Identify which cell holds the provided text, then report its (x, y) central coordinate. 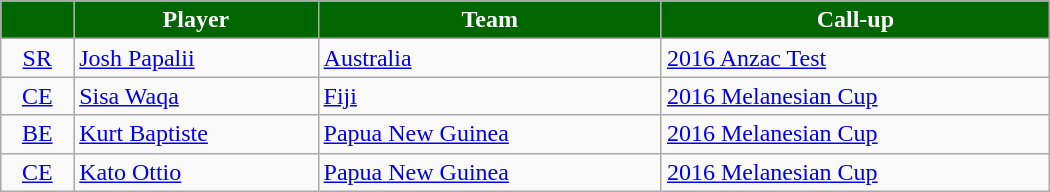
Australia (490, 58)
2016 Anzac Test (855, 58)
Fiji (490, 96)
Player (196, 20)
Team (490, 20)
Sisa Waqa (196, 96)
Call-up (855, 20)
Kato Ottio (196, 172)
Kurt Baptiste (196, 134)
BE (38, 134)
Josh Papalii (196, 58)
SR (38, 58)
